Capture the cell that displays the provided text and extract its (X, Y) central coordinate. 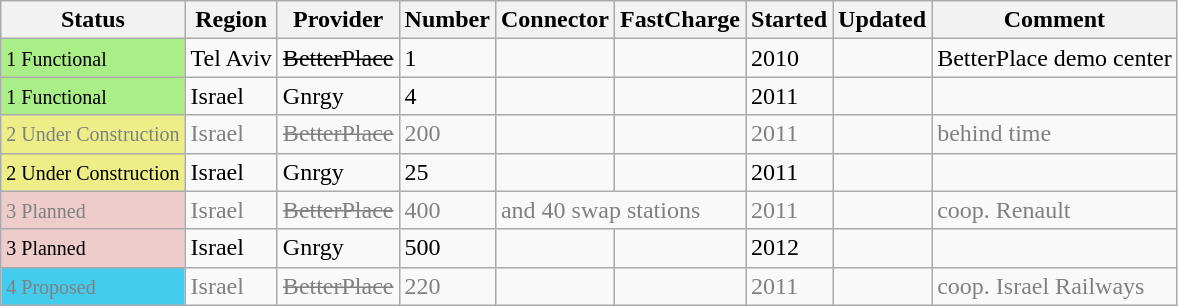
and 40 swap stations (620, 210)
BetterPlace demo center (1055, 58)
behind time (1055, 134)
4 (447, 96)
Updated (882, 20)
coop. Israel Railways (1055, 286)
2012 (790, 248)
Tel Aviv (231, 58)
200 (447, 134)
500 (447, 248)
Started (790, 20)
25 (447, 172)
Number (447, 20)
2010 (790, 58)
Provider (338, 20)
400 (447, 210)
Connector (554, 20)
coop. Renault (1055, 210)
Status (93, 20)
FastCharge (680, 20)
Comment (1055, 20)
220 (447, 286)
1 (447, 58)
Region (231, 20)
4 Proposed (93, 286)
